Find where the given text appears and provide that cell's center as (x, y) coordinate. 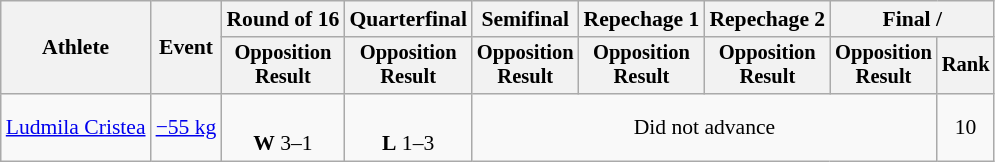
Did not advance (704, 128)
Repechage 2 (767, 19)
Semifinal (526, 19)
Rank (966, 66)
−55 kg (186, 128)
Event (186, 48)
Repechage 1 (642, 19)
Final / (912, 19)
Athlete (76, 48)
W 3–1 (282, 128)
Quarterfinal (408, 19)
Ludmila Cristea (76, 128)
Round of 16 (282, 19)
10 (966, 128)
L 1–3 (408, 128)
